Pinpoint the cell where the given text exists, returning its [X, Y] midpoint coordinate. 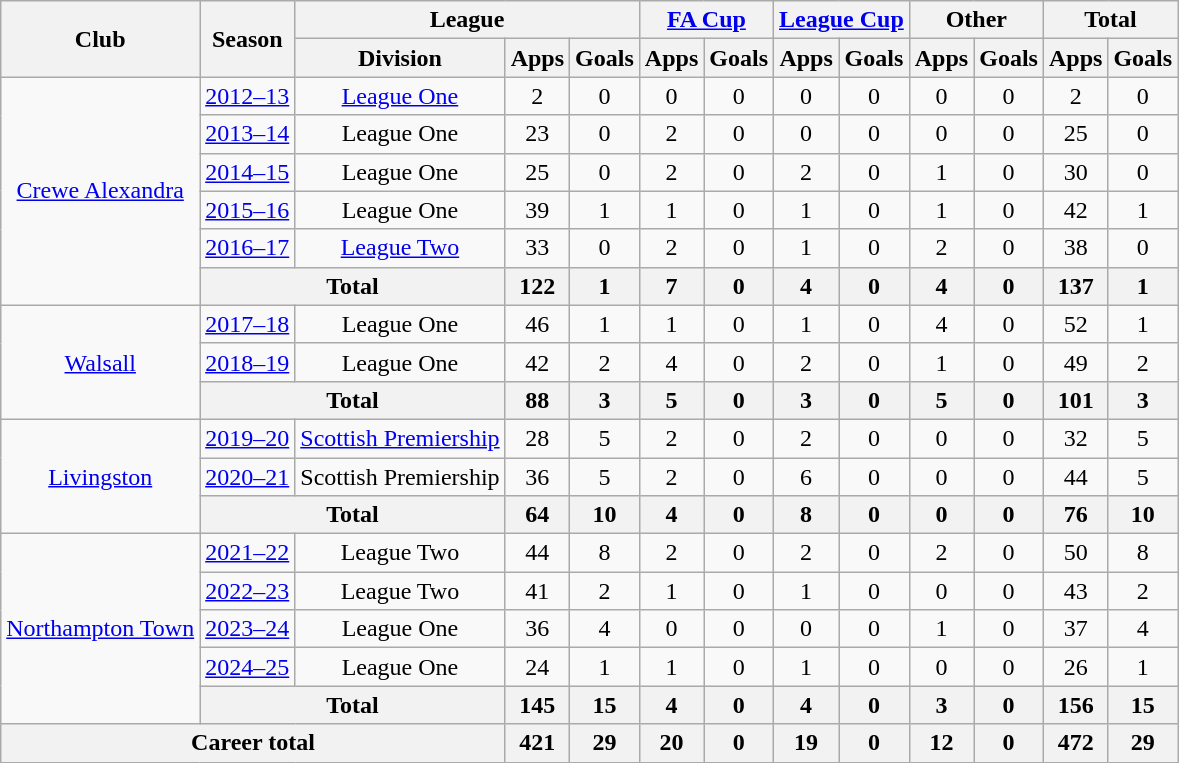
Club [100, 39]
101 [1075, 400]
43 [1075, 591]
7 [671, 286]
12 [941, 743]
Northampton Town [100, 629]
2020–21 [248, 477]
League Cup [842, 20]
2016–17 [248, 248]
2013–14 [248, 134]
6 [806, 477]
49 [1075, 362]
52 [1075, 324]
19 [806, 743]
20 [671, 743]
30 [1075, 172]
2023–24 [248, 629]
2019–20 [248, 438]
2024–25 [248, 667]
50 [1075, 553]
39 [537, 210]
2018–19 [248, 362]
33 [537, 248]
41 [537, 591]
2012–13 [248, 96]
32 [1075, 438]
2017–18 [248, 324]
Other [976, 20]
88 [537, 400]
2022–23 [248, 591]
Season [248, 39]
Division [400, 58]
Walsall [100, 362]
37 [1075, 629]
145 [537, 705]
2021–22 [248, 553]
64 [537, 515]
Career total [253, 743]
Crewe Alexandra [100, 191]
Livingston [100, 476]
46 [537, 324]
421 [537, 743]
122 [537, 286]
472 [1075, 743]
23 [537, 134]
24 [537, 667]
FA Cup [706, 20]
2015–16 [248, 210]
28 [537, 438]
156 [1075, 705]
137 [1075, 286]
League [468, 20]
2014–15 [248, 172]
26 [1075, 667]
38 [1075, 248]
76 [1075, 515]
